Provide the [x, y] coordinate of the cell's center where the given text is located.  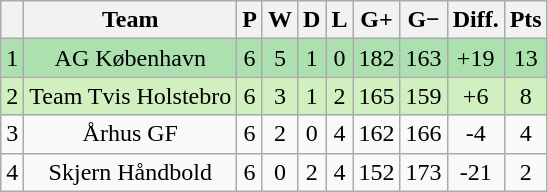
173 [424, 172]
165 [376, 96]
13 [526, 58]
-4 [476, 134]
166 [424, 134]
P [250, 20]
-21 [476, 172]
162 [376, 134]
L [340, 20]
159 [424, 96]
182 [376, 58]
W [280, 20]
163 [424, 58]
+6 [476, 96]
G− [424, 20]
Skjern Håndbold [130, 172]
Pts [526, 20]
AG København [130, 58]
+19 [476, 58]
Diff. [476, 20]
Team [130, 20]
Team Tvis Holstebro [130, 96]
5 [280, 58]
Århus GF [130, 134]
152 [376, 172]
G+ [376, 20]
D [312, 20]
8 [526, 96]
